Detect which cell encompasses the target text, then output its (x, y) center coordinate. 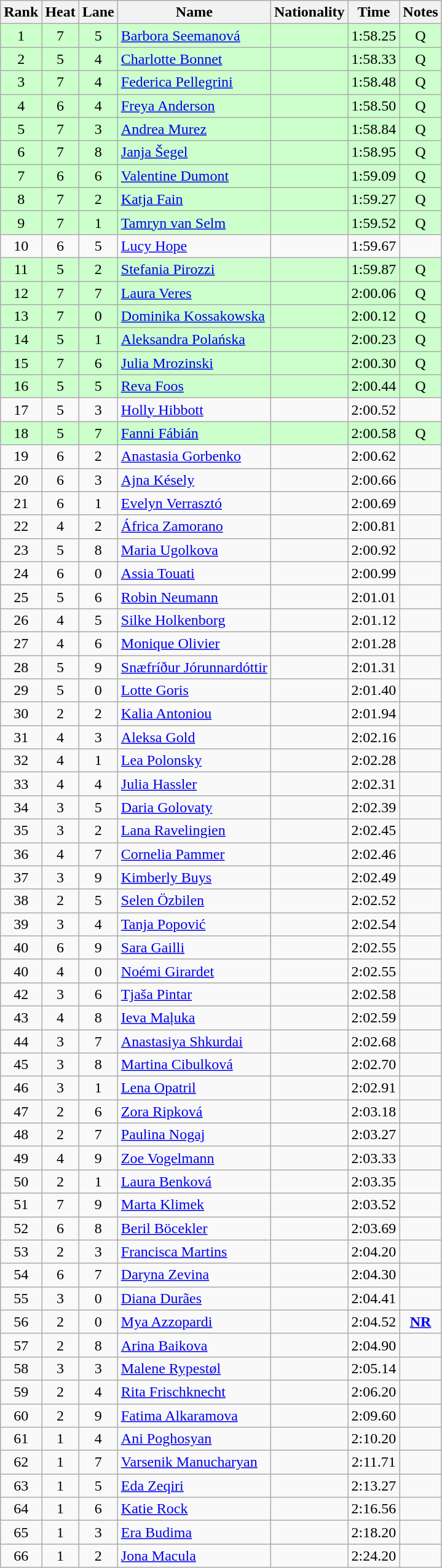
25 (21, 597)
Daryna Zevina (194, 1275)
2:06.20 (374, 1392)
Janja Šegel (194, 152)
14 (21, 340)
Kimberly Buys (194, 877)
2:01.40 (374, 691)
Tanja Popović (194, 924)
África Zamorano (194, 527)
Silke Holkenborg (194, 620)
1:58.33 (374, 59)
17 (21, 410)
2:24.20 (374, 1556)
48 (21, 1135)
62 (21, 1462)
Assia Touati (194, 573)
2:01.31 (374, 667)
16 (21, 386)
Freya Anderson (194, 106)
1:58.50 (374, 106)
2:11.71 (374, 1462)
39 (21, 924)
Ieva Maļuka (194, 1017)
23 (21, 550)
2:05.14 (374, 1368)
2:02.54 (374, 924)
Tjaša Pintar (194, 994)
2:04.20 (374, 1252)
19 (21, 457)
2:02.68 (374, 1041)
Jona Macula (194, 1556)
2:10.20 (374, 1439)
12 (21, 293)
Valentine Dumont (194, 176)
2:00.99 (374, 573)
2:16.56 (374, 1509)
36 (21, 854)
Charlotte Bonnet (194, 59)
35 (21, 831)
2:02.31 (374, 784)
2:00.92 (374, 550)
64 (21, 1509)
Diana Durães (194, 1298)
Dominika Kossakowska (194, 316)
Varsenik Manucharyan (194, 1462)
2:02.70 (374, 1065)
2:00.62 (374, 457)
Ani Poghosyan (194, 1439)
10 (21, 246)
Lucy Hope (194, 246)
Zoe Vogelmann (194, 1158)
Monique Olivier (194, 643)
60 (21, 1415)
Time (374, 12)
1:59.27 (374, 199)
1:58.25 (374, 36)
Snæfríður Jórunnardóttir (194, 667)
2:00.66 (374, 480)
30 (21, 714)
50 (21, 1182)
53 (21, 1252)
13 (21, 316)
59 (21, 1392)
51 (21, 1205)
Rank (21, 12)
2:03.27 (374, 1135)
Francisca Martins (194, 1252)
2:01.01 (374, 597)
Era Budima (194, 1532)
Andrea Murez (194, 129)
42 (21, 994)
56 (21, 1322)
2:00.23 (374, 340)
2:02.45 (374, 831)
18 (21, 433)
52 (21, 1228)
Selen Özbilen (194, 901)
32 (21, 761)
Evelyn Verrasztó (194, 503)
2:02.52 (374, 901)
2:03.35 (374, 1182)
2:02.39 (374, 807)
Laura Benková (194, 1182)
28 (21, 667)
Fanni Fábián (194, 433)
NR (420, 1322)
46 (21, 1088)
Ajna Késely (194, 480)
Marta Klimek (194, 1205)
Laura Veres (194, 293)
55 (21, 1298)
Eda Zeqiri (194, 1486)
2:04.30 (374, 1275)
Sara Gailli (194, 947)
Aleksandra Polańska (194, 340)
47 (21, 1111)
58 (21, 1368)
Notes (420, 12)
Robin Neumann (194, 597)
1:59.09 (374, 176)
Nationality (309, 12)
2:00.81 (374, 527)
Name (194, 12)
Julia Mrozinski (194, 363)
Arina Baikova (194, 1345)
Reva Foos (194, 386)
65 (21, 1532)
Aleksa Gold (194, 737)
Federica Pellegrini (194, 82)
29 (21, 691)
26 (21, 620)
1:58.48 (374, 82)
Beril Böcekler (194, 1228)
43 (21, 1017)
Lane (98, 12)
2:02.46 (374, 854)
Noémi Girardet (194, 971)
Malene Rypestøl (194, 1368)
Lotte Goris (194, 691)
45 (21, 1065)
Anastasia Gorbenko (194, 457)
2:02.16 (374, 737)
Martina Cibulková (194, 1065)
2:00.06 (374, 293)
2:02.28 (374, 761)
2:04.90 (374, 1345)
57 (21, 1345)
11 (21, 269)
Rita Frischknecht (194, 1392)
2:02.49 (374, 877)
2:02.58 (374, 994)
2:18.20 (374, 1532)
Cornelia Pammer (194, 854)
2:13.27 (374, 1486)
2:00.12 (374, 316)
Paulina Nogaj (194, 1135)
2:04.41 (374, 1298)
2:00.69 (374, 503)
24 (21, 573)
Stefania Pirozzi (194, 269)
1:59.87 (374, 269)
2:01.28 (374, 643)
Katja Fain (194, 199)
Tamryn van Selm (194, 222)
1:58.84 (374, 129)
2:00.30 (374, 363)
2:03.69 (374, 1228)
44 (21, 1041)
66 (21, 1556)
Julia Hassler (194, 784)
Maria Ugolkova (194, 550)
Kalia Antoniou (194, 714)
Zora Ripková (194, 1111)
Anastasiya Shkurdai (194, 1041)
2:02.59 (374, 1017)
15 (21, 363)
2:01.94 (374, 714)
Holly Hibbott (194, 410)
2:04.52 (374, 1322)
Barbora Seemanová (194, 36)
61 (21, 1439)
2:09.60 (374, 1415)
33 (21, 784)
2:01.12 (374, 620)
49 (21, 1158)
34 (21, 807)
Lena Opatril (194, 1088)
2:00.52 (374, 410)
Daria Golovaty (194, 807)
2:03.18 (374, 1111)
2:00.44 (374, 386)
Fatima Alkaramova (194, 1415)
37 (21, 877)
2:03.52 (374, 1205)
Lea Polonsky (194, 761)
1:59.52 (374, 222)
2:03.33 (374, 1158)
20 (21, 480)
1:58.95 (374, 152)
2:00.58 (374, 433)
Heat (60, 12)
Katie Rock (194, 1509)
1:59.67 (374, 246)
2:02.91 (374, 1088)
Lana Ravelingien (194, 831)
54 (21, 1275)
38 (21, 901)
31 (21, 737)
63 (21, 1486)
21 (21, 503)
27 (21, 643)
Mya Azzopardi (194, 1322)
22 (21, 527)
